Scan for the cell matching the given text and deliver its [X, Y] coordinate at center. 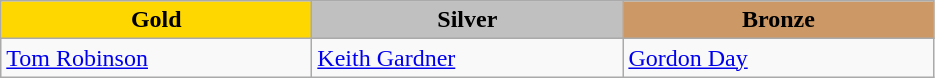
Gold [156, 20]
Keith Gardner [468, 58]
Gordon Day [778, 58]
Silver [468, 20]
Tom Robinson [156, 58]
Bronze [778, 20]
